Determine the [X, Y] coordinate at the center of the cell enclosing the given text.  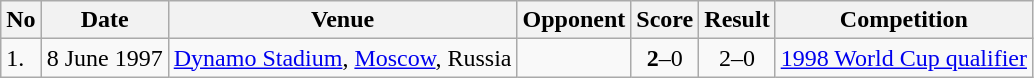
Competition [904, 20]
Dynamo Stadium, Moscow, Russia [342, 58]
8 June 1997 [104, 58]
Score [665, 20]
Venue [342, 20]
No [21, 20]
1. [21, 58]
Date [104, 20]
Result [737, 20]
Opponent [574, 20]
1998 World Cup qualifier [904, 58]
